Search for the cell housing the specified text and yield its (X, Y) center coordinate. 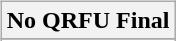
No QRFU Final (88, 20)
